For the text-containing cell, return its midpoint in [x, y] coordinate format. 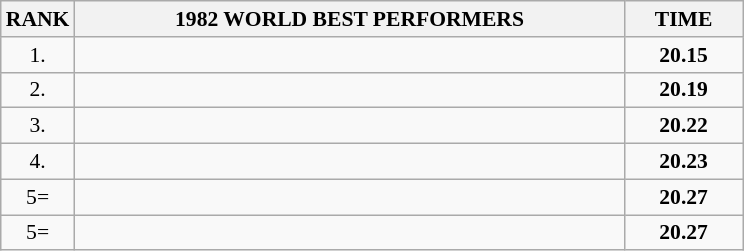
3. [38, 126]
1982 WORLD BEST PERFORMERS [349, 19]
20.15 [684, 55]
RANK [38, 19]
20.23 [684, 162]
2. [38, 90]
4. [38, 162]
1. [38, 55]
20.19 [684, 90]
20.22 [684, 126]
TIME [684, 19]
